Extract the [X, Y] coordinate from the center of the cell holding the provided text.  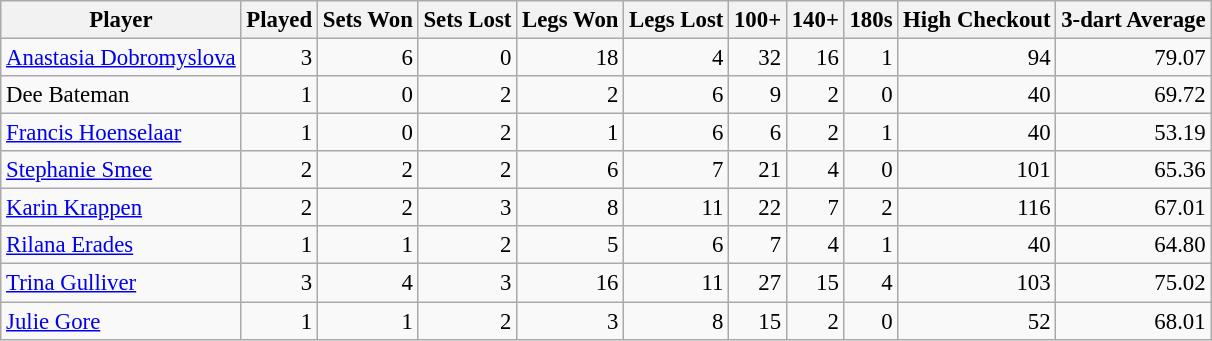
100+ [758, 20]
Trina Gulliver [121, 283]
67.01 [1134, 208]
Sets Lost [468, 20]
Player [121, 20]
101 [977, 170]
65.36 [1134, 170]
94 [977, 58]
68.01 [1134, 321]
9 [758, 95]
64.80 [1134, 245]
52 [977, 321]
22 [758, 208]
27 [758, 283]
79.07 [1134, 58]
103 [977, 283]
Karin Krappen [121, 208]
Anastasia Dobromyslova [121, 58]
21 [758, 170]
69.72 [1134, 95]
140+ [815, 20]
Legs Lost [676, 20]
Rilana Erades [121, 245]
Stephanie Smee [121, 170]
75.02 [1134, 283]
32 [758, 58]
Dee Bateman [121, 95]
High Checkout [977, 20]
180s [871, 20]
Sets Won [368, 20]
18 [570, 58]
116 [977, 208]
5 [570, 245]
Legs Won [570, 20]
3-dart Average [1134, 20]
Julie Gore [121, 321]
53.19 [1134, 133]
Played [279, 20]
Francis Hoenselaar [121, 133]
